Output the [x, y] coordinate of the center of the cell containing the given text.  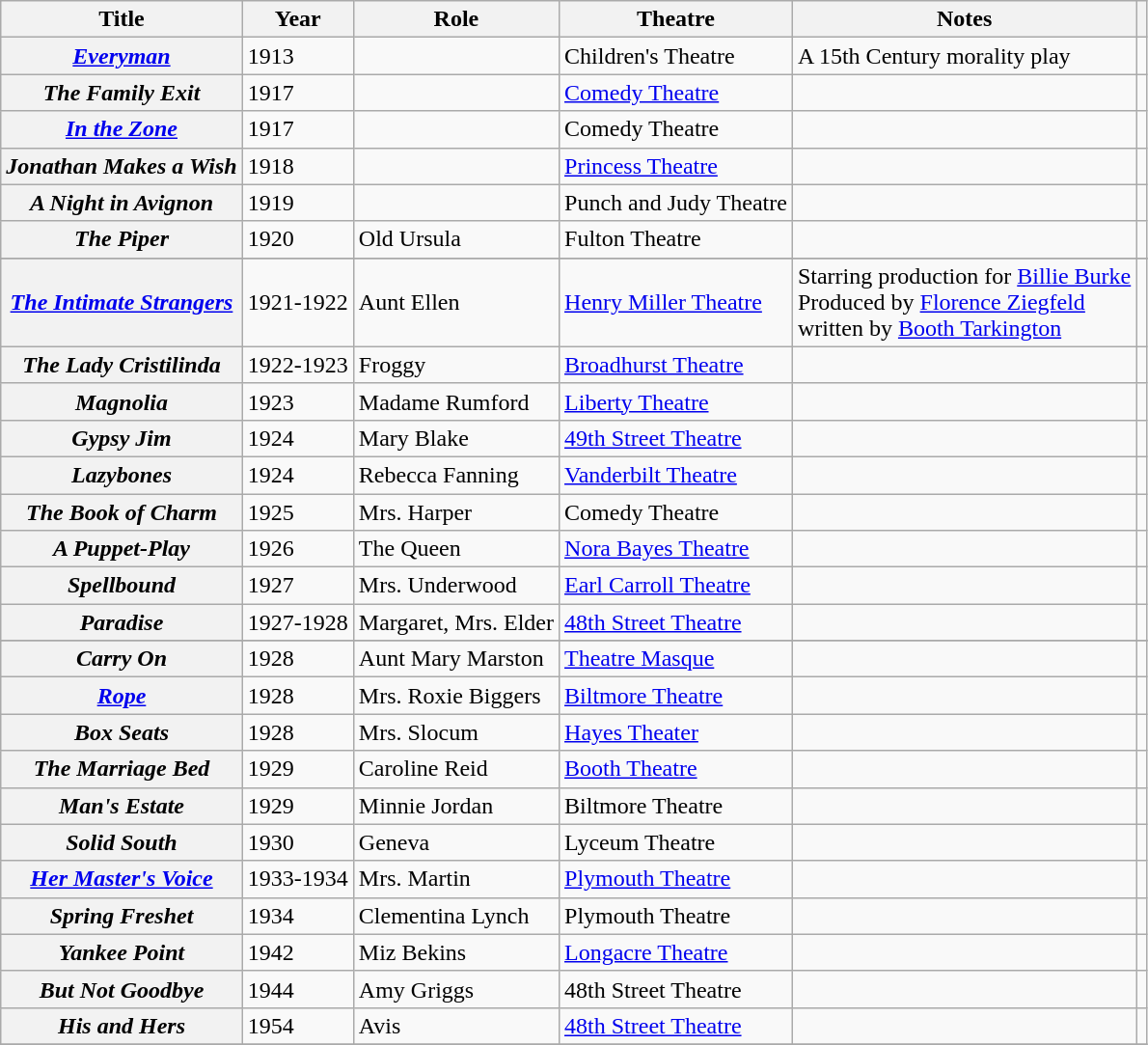
Spring Freshet [122, 916]
1920 [297, 239]
1918 [297, 166]
His and Hers [122, 1026]
Mrs. Roxie Biggers [455, 696]
Starring production for Billie BurkeProduced by Florence Ziegfeldwritten by Booth Tarkington [964, 302]
Mrs. Martin [455, 879]
Madame Rumford [455, 401]
1930 [297, 842]
Man's Estate [122, 806]
Henry Miller Theatre [676, 302]
Spellbound [122, 586]
In the Zone [122, 129]
Gypsy Jim [122, 438]
Avis [455, 1026]
A 15th Century morality play [964, 56]
Amy Griggs [455, 989]
Rope [122, 696]
Old Ursula [455, 239]
Role [455, 19]
1925 [297, 512]
1944 [297, 989]
Box Seats [122, 732]
Froggy [455, 365]
Jonathan Makes a Wish [122, 166]
Broadhurst Theatre [676, 365]
Magnolia [122, 401]
Theatre [676, 19]
Clementina Lynch [455, 916]
1926 [297, 549]
Miz Bekins [455, 952]
Earl Carroll Theatre [676, 586]
Liberty Theatre [676, 401]
Carry On [122, 659]
Booth Theatre [676, 769]
Her Master's Voice [122, 879]
Theatre Masque [676, 659]
Lazybones [122, 475]
1922-1923 [297, 365]
Punch and Judy Theatre [676, 203]
1934 [297, 916]
1927-1928 [297, 622]
Fulton Theatre [676, 239]
Everyman [122, 56]
Title [122, 19]
Aunt Ellen [455, 302]
1933-1934 [297, 879]
Longacre Theatre [676, 952]
Mary Blake [455, 438]
A Night in Avignon [122, 203]
The Queen [455, 549]
But Not Goodbye [122, 989]
Mrs. Underwood [455, 586]
Nora Bayes Theatre [676, 549]
The Piper [122, 239]
Year [297, 19]
The Lady Cristilinda [122, 365]
1954 [297, 1026]
Vanderbilt Theatre [676, 475]
Yankee Point [122, 952]
1919 [297, 203]
Caroline Reid [455, 769]
1913 [297, 56]
Children's Theatre [676, 56]
Minnie Jordan [455, 806]
Lyceum Theatre [676, 842]
Solid South [122, 842]
The Intimate Strangers [122, 302]
1927 [297, 586]
The Marriage Bed [122, 769]
Aunt Mary Marston [455, 659]
Mrs. Slocum [455, 732]
Princess Theatre [676, 166]
Paradise [122, 622]
A Puppet-Play [122, 549]
Margaret, Mrs. Elder [455, 622]
1921-1922 [297, 302]
49th Street Theatre [676, 438]
Geneva [455, 842]
Rebecca Fanning [455, 475]
The Family Exit [122, 93]
1942 [297, 952]
The Book of Charm [122, 512]
Mrs. Harper [455, 512]
1923 [297, 401]
Notes [964, 19]
Hayes Theater [676, 732]
